Identify which cell holds the provided text, then report its [X, Y] central coordinate. 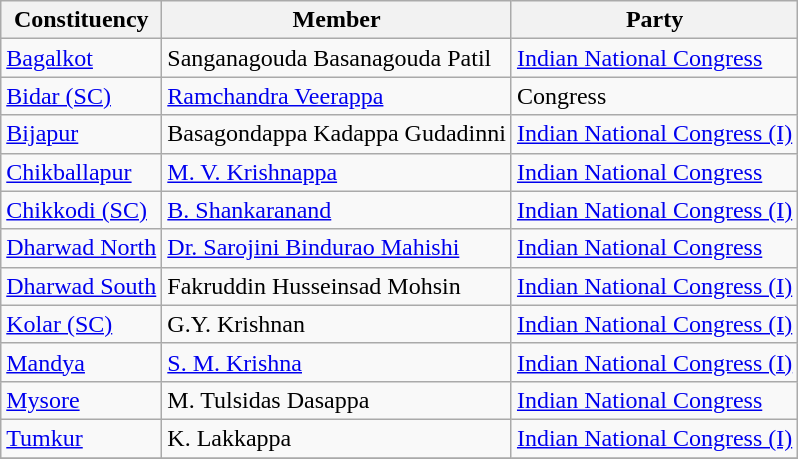
K. Lakkappa [337, 438]
Tumkur [82, 438]
Chikkodi (SC) [82, 210]
Bidar (SC) [82, 96]
Ramchandra Veerappa [337, 96]
Member [337, 20]
Kolar (SC) [82, 324]
G.Y. Krishnan [337, 324]
S. M. Krishna [337, 362]
Dharwad South [82, 286]
Bagalkot [82, 58]
Dr. Sarojini Bindurao Mahishi [337, 248]
Chikballapur [82, 172]
B. Shankaranand [337, 210]
Sanganagouda Basanagouda Patil [337, 58]
M. V. Krishnappa [337, 172]
M. Tulsidas Dasappa [337, 400]
Dharwad North [82, 248]
Mandya [82, 362]
Party [654, 20]
Fakruddin Husseinsad Mohsin [337, 286]
Basagondappa Kadappa Gudadinni [337, 134]
Constituency [82, 20]
Congress [654, 96]
Bijapur [82, 134]
Mysore [82, 400]
